Find where the given text appears and provide that cell's center as [X, Y] coordinate. 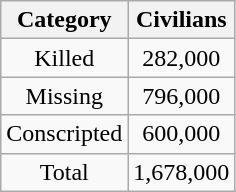
1,678,000 [182, 172]
Category [64, 20]
Missing [64, 96]
Civilians [182, 20]
600,000 [182, 134]
Killed [64, 58]
796,000 [182, 96]
Total [64, 172]
282,000 [182, 58]
Conscripted [64, 134]
